Pinpoint the cell where the given text exists, returning its [X, Y] midpoint coordinate. 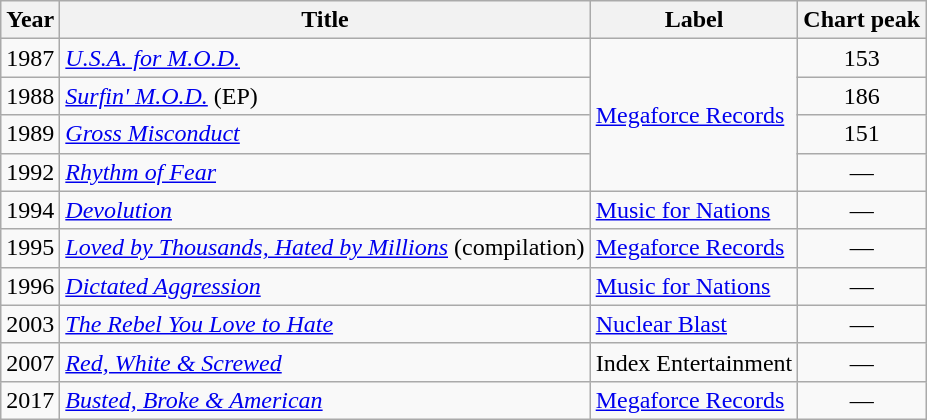
Loved by Thousands, Hated by Millions (compilation) [325, 248]
Year [30, 20]
1995 [30, 248]
1996 [30, 286]
Devolution [325, 210]
U.S.A. for M.O.D. [325, 58]
2017 [30, 400]
1989 [30, 134]
Title [325, 20]
Red, White & Screwed [325, 362]
153 [862, 58]
1992 [30, 172]
Nuclear Blast [694, 324]
151 [862, 134]
186 [862, 96]
Index Entertainment [694, 362]
Busted, Broke & American [325, 400]
Chart peak [862, 20]
The Rebel You Love to Hate [325, 324]
Rhythm of Fear [325, 172]
1994 [30, 210]
Surfin' M.O.D. (EP) [325, 96]
Dictated Aggression [325, 286]
1987 [30, 58]
2007 [30, 362]
Label [694, 20]
1988 [30, 96]
Gross Misconduct [325, 134]
2003 [30, 324]
